For the text-containing cell, return its midpoint in (X, Y) coordinate format. 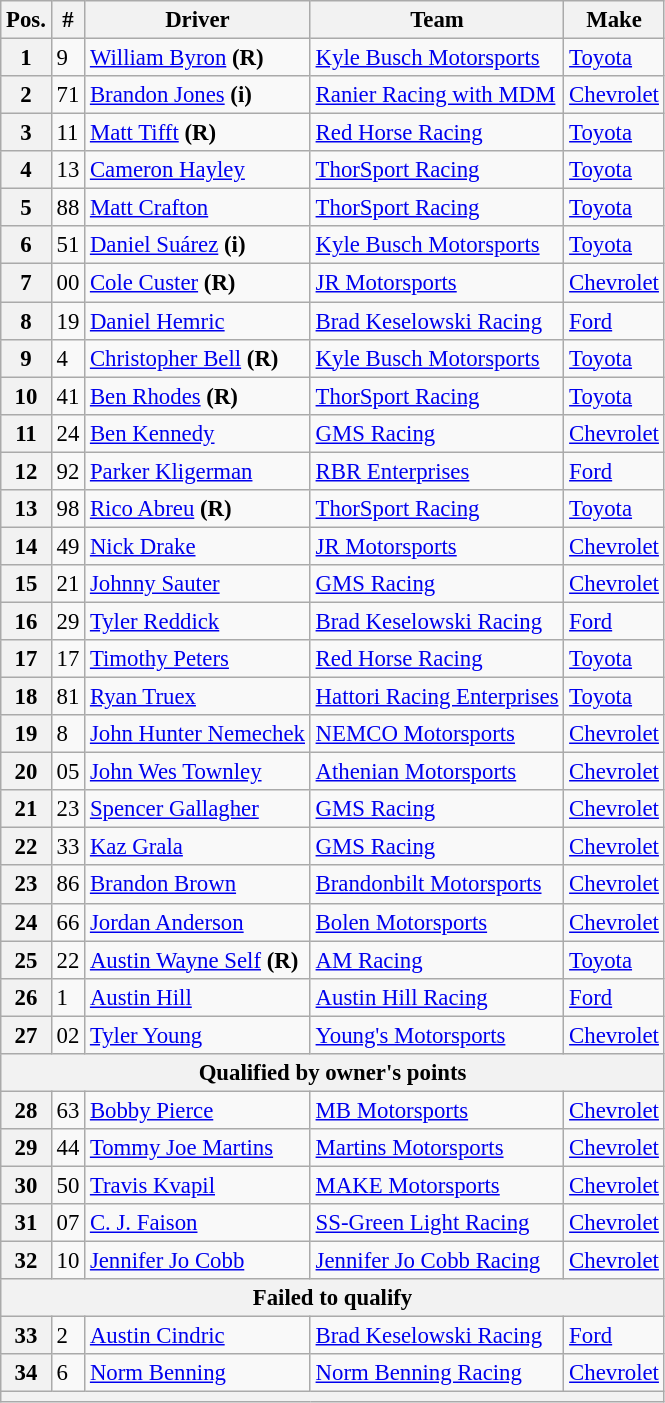
Cole Custer (R) (198, 283)
MAKE Motorsports (437, 1185)
34 (26, 1373)
C. J. Faison (198, 1223)
28 (26, 1110)
88 (68, 208)
12 (26, 471)
3 (26, 133)
14 (26, 546)
7 (26, 283)
Jennifer Jo Cobb Racing (437, 1261)
Matt Tifft (R) (198, 133)
Norm Benning (198, 1373)
05 (68, 772)
71 (68, 95)
Tommy Joe Martins (198, 1148)
Timothy Peters (198, 659)
Spencer Gallagher (198, 809)
Travis Kvapil (198, 1185)
Ryan Truex (198, 697)
Kaz Grala (198, 847)
Athenian Motorsports (437, 772)
51 (68, 245)
Qualified by owner's points (332, 1073)
Tyler Reddick (198, 621)
Young's Motorsports (437, 1035)
31 (26, 1223)
# (68, 20)
66 (68, 922)
Jordan Anderson (198, 922)
MB Motorsports (437, 1110)
Austin Hill Racing (437, 997)
Hattori Racing Enterprises (437, 697)
John Wes Townley (198, 772)
98 (68, 509)
Cameron Hayley (198, 170)
15 (26, 584)
Tyler Young (198, 1035)
81 (68, 697)
Failed to qualify (332, 1298)
44 (68, 1148)
63 (68, 1110)
27 (26, 1035)
Parker Kligerman (198, 471)
32 (26, 1261)
Matt Crafton (198, 208)
Johnny Sauter (198, 584)
16 (26, 621)
26 (26, 997)
Nick Drake (198, 546)
30 (26, 1185)
92 (68, 471)
RBR Enterprises (437, 471)
Bolen Motorsports (437, 922)
41 (68, 396)
Ben Kennedy (198, 433)
Team (437, 20)
Make (614, 20)
Rico Abreu (R) (198, 509)
Ranier Racing with MDM (437, 95)
18 (26, 697)
86 (68, 885)
AM Racing (437, 960)
Brandonbilt Motorsports (437, 885)
5 (26, 208)
Daniel Suárez (i) (198, 245)
25 (26, 960)
Ben Rhodes (R) (198, 396)
07 (68, 1223)
Bobby Pierce (198, 1110)
Pos. (26, 20)
50 (68, 1185)
NEMCO Motorsports (437, 734)
Brandon Brown (198, 885)
Daniel Hemric (198, 321)
SS-Green Light Racing (437, 1223)
Austin Hill (198, 997)
Jennifer Jo Cobb (198, 1261)
Austin Cindric (198, 1336)
Norm Benning Racing (437, 1373)
John Hunter Nemechek (198, 734)
Austin Wayne Self (R) (198, 960)
20 (26, 772)
Brandon Jones (i) (198, 95)
02 (68, 1035)
Martins Motorsports (437, 1148)
49 (68, 546)
William Byron (R) (198, 58)
Christopher Bell (R) (198, 358)
00 (68, 283)
Driver (198, 20)
